Identify which cell holds the provided text, then report its [x, y] central coordinate. 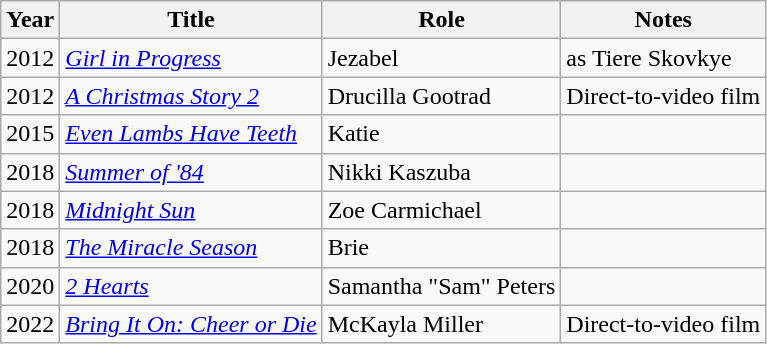
Brie [442, 248]
McKayla Miller [442, 324]
Bring It On: Cheer or Die [191, 324]
The Miracle Season [191, 248]
Even Lambs Have Teeth [191, 134]
Notes [664, 20]
Year [30, 20]
Zoe Carmichael [442, 210]
Nikki Kaszuba [442, 172]
A Christmas Story 2 [191, 96]
2022 [30, 324]
Katie [442, 134]
Jezabel [442, 58]
Drucilla Gootrad [442, 96]
2020 [30, 286]
Midnight Sun [191, 210]
Samantha "Sam" Peters [442, 286]
Role [442, 20]
2 Hearts [191, 286]
Title [191, 20]
Girl in Progress [191, 58]
as Tiere Skovkye [664, 58]
Summer of '84 [191, 172]
2015 [30, 134]
